Output the [X, Y] coordinate of the center of the cell containing the given text.  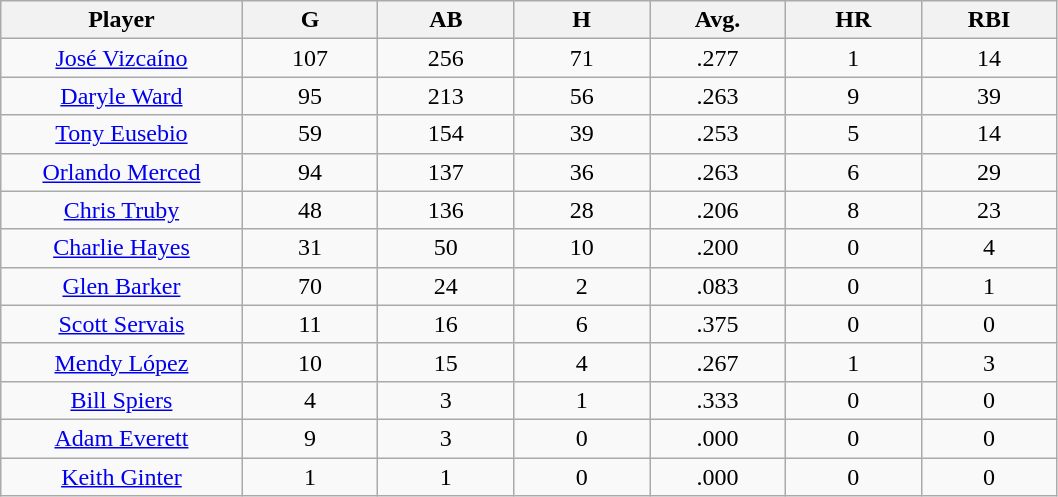
Charlie Hayes [122, 248]
154 [446, 134]
G [310, 20]
23 [989, 210]
Avg. [718, 20]
Bill Spiers [122, 400]
Mendy López [122, 362]
RBI [989, 20]
213 [446, 96]
31 [310, 248]
Keith Ginter [122, 477]
8 [853, 210]
José Vizcaíno [122, 58]
HR [853, 20]
29 [989, 172]
H [582, 20]
Adam Everett [122, 438]
28 [582, 210]
.277 [718, 58]
137 [446, 172]
107 [310, 58]
AB [446, 20]
Orlando Merced [122, 172]
16 [446, 324]
2 [582, 286]
94 [310, 172]
.375 [718, 324]
Scott Servais [122, 324]
59 [310, 134]
.200 [718, 248]
15 [446, 362]
Daryle Ward [122, 96]
256 [446, 58]
Tony Eusebio [122, 134]
70 [310, 286]
Player [122, 20]
48 [310, 210]
71 [582, 58]
.253 [718, 134]
56 [582, 96]
11 [310, 324]
.206 [718, 210]
.267 [718, 362]
136 [446, 210]
50 [446, 248]
Chris Truby [122, 210]
95 [310, 96]
.083 [718, 286]
36 [582, 172]
.333 [718, 400]
Glen Barker [122, 286]
5 [853, 134]
24 [446, 286]
